Search for the cell housing the specified text and yield its (x, y) center coordinate. 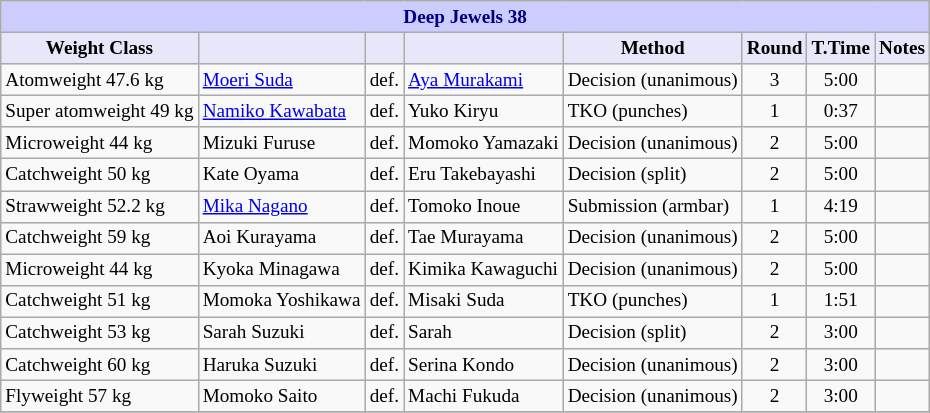
Deep Jewels 38 (466, 17)
Sarah (484, 333)
Catchweight 60 kg (100, 365)
Momoka Yoshikawa (282, 301)
3 (774, 80)
Machi Fukuda (484, 396)
1:51 (841, 301)
Notes (902, 48)
Momoko Saito (282, 396)
Momoko Yamazaki (484, 143)
Catchweight 59 kg (100, 238)
Moeri Suda (282, 80)
Flyweight 57 kg (100, 396)
Kimika Kawaguchi (484, 270)
Method (652, 48)
Tae Murayama (484, 238)
Kate Oyama (282, 175)
Haruka Suzuki (282, 365)
Mizuki Furuse (282, 143)
Tomoko Inoue (484, 206)
Round (774, 48)
Weight Class (100, 48)
Aoi Kurayama (282, 238)
Yuko Kiryu (484, 111)
Catchweight 53 kg (100, 333)
Misaki Suda (484, 301)
T.Time (841, 48)
Catchweight 50 kg (100, 175)
Kyoka Minagawa (282, 270)
Eru Takebayashi (484, 175)
4:19 (841, 206)
Serina Kondo (484, 365)
Mika Nagano (282, 206)
Atomweight 47.6 kg (100, 80)
Catchweight 51 kg (100, 301)
Aya Murakami (484, 80)
0:37 (841, 111)
Submission (armbar) (652, 206)
Strawweight 52.2 kg (100, 206)
Sarah Suzuki (282, 333)
Super atomweight 49 kg (100, 111)
Namiko Kawabata (282, 111)
